Extract the (x, y) coordinate from the center of the cell holding the provided text.  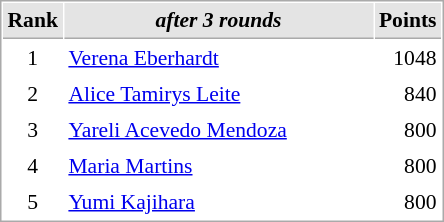
after 3 rounds (218, 21)
Verena Eberhardt (218, 57)
Rank (32, 21)
Points (408, 21)
Alice Tamirys Leite (218, 93)
4 (32, 165)
Maria Martins (218, 165)
2 (32, 93)
5 (32, 201)
1 (32, 57)
Yareli Acevedo Mendoza (218, 129)
3 (32, 129)
1048 (408, 57)
Yumi Kajihara (218, 201)
840 (408, 93)
